Provide the [X, Y] coordinate of the cell's center where the given text is located.  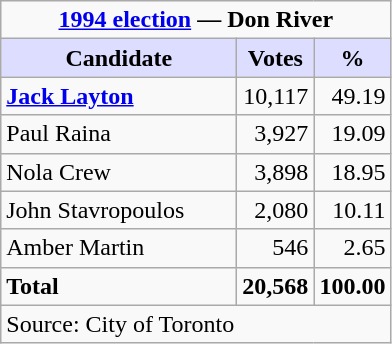
1994 election — Don River [196, 20]
20,568 [276, 286]
Total [119, 286]
Jack Layton [119, 96]
2,080 [276, 210]
49.19 [352, 96]
Amber Martin [119, 248]
2.65 [352, 248]
% [352, 58]
18.95 [352, 172]
Votes [276, 58]
546 [276, 248]
Candidate [119, 58]
10.11 [352, 210]
Source: City of Toronto [196, 324]
Nola Crew [119, 172]
John Stavropoulos [119, 210]
100.00 [352, 286]
10,117 [276, 96]
19.09 [352, 134]
3,898 [276, 172]
3,927 [276, 134]
Paul Raina [119, 134]
